Capture the cell that displays the provided text and extract its [x, y] central coordinate. 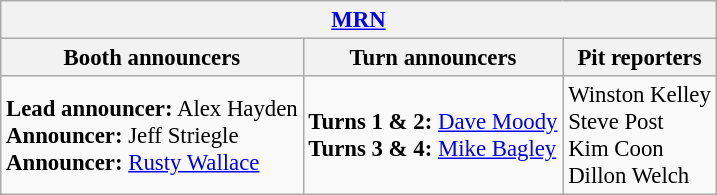
Booth announcers [152, 58]
Turns 1 & 2: Dave MoodyTurns 3 & 4: Mike Bagley [433, 136]
MRN [358, 20]
Turn announcers [433, 58]
Winston KelleySteve PostKim CoonDillon Welch [640, 136]
Lead announcer: Alex HaydenAnnouncer: Jeff StriegleAnnouncer: Rusty Wallace [152, 136]
Pit reporters [640, 58]
